Find where the given text appears and provide that cell's center as (X, Y) coordinate. 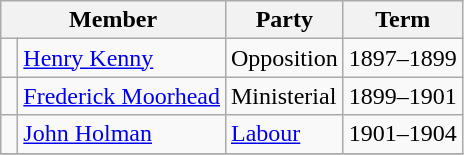
Ministerial (284, 96)
John Holman (122, 134)
Term (402, 20)
Opposition (284, 58)
Labour (284, 134)
1897–1899 (402, 58)
Henry Kenny (122, 58)
Frederick Moorhead (122, 96)
Member (114, 20)
1899–1901 (402, 96)
1901–1904 (402, 134)
Party (284, 20)
